Locate the cell with the specified text and output its [X, Y] center coordinate. 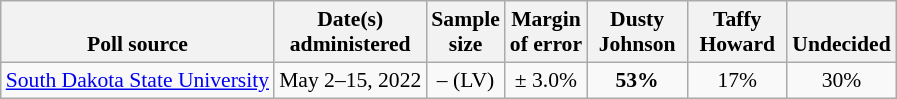
17% [737, 80]
Undecided [841, 32]
Poll source [138, 32]
Samplesize [465, 32]
– (LV) [465, 80]
± 3.0% [546, 80]
May 2–15, 2022 [350, 80]
Date(s)administered [350, 32]
TaffyHoward [737, 32]
South Dakota State University [138, 80]
30% [841, 80]
Marginof error [546, 32]
DustyJohnson [637, 32]
53% [637, 80]
